Identify which cell holds the provided text, then report its [x, y] central coordinate. 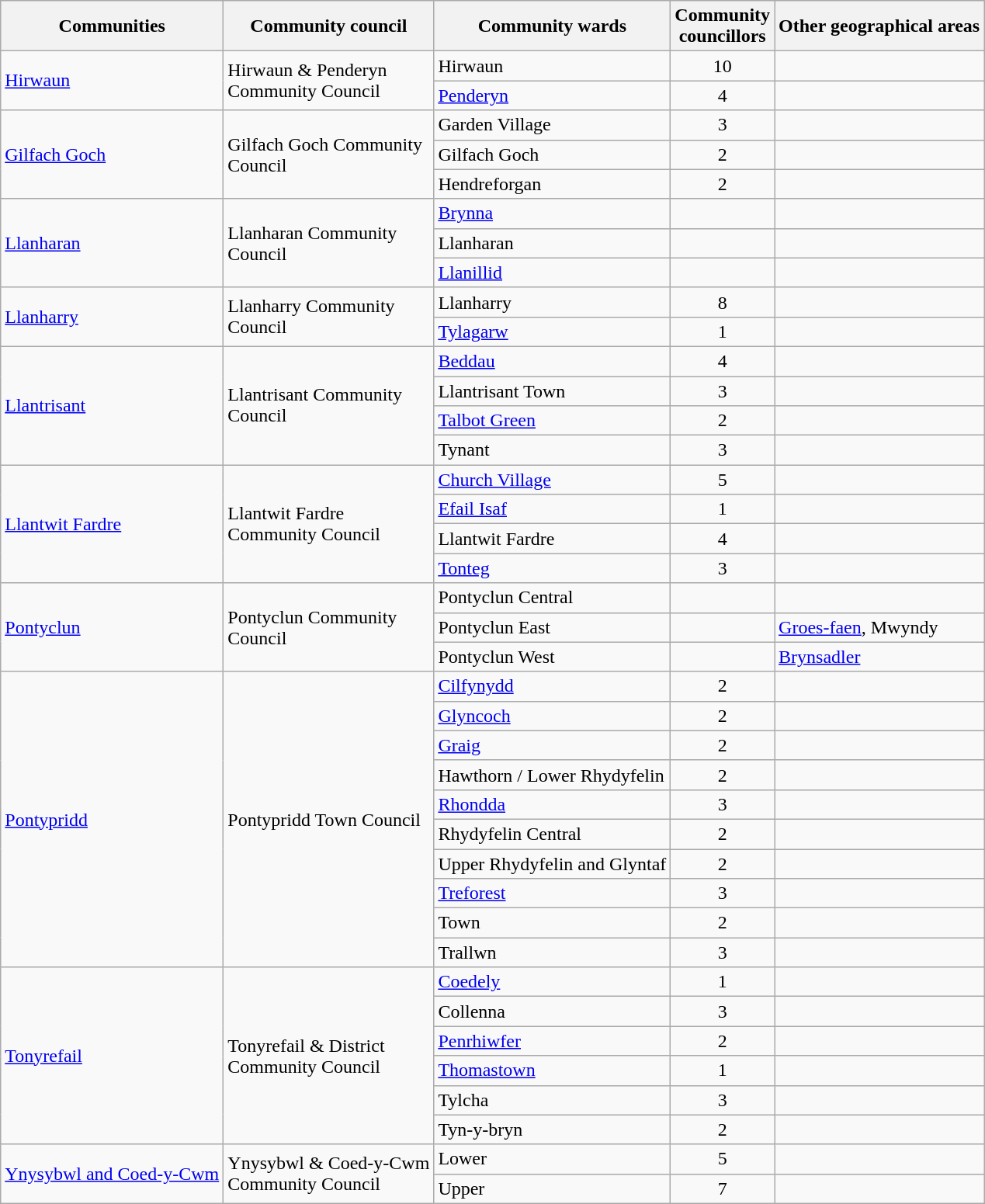
Gilfach Goch CommunityCouncil [329, 154]
Llantrisant [112, 405]
Pontyclun [112, 627]
Hawthorn / Lower Rhydyfelin [553, 775]
10 [723, 66]
Beddau [553, 361]
Garden Village [553, 125]
Community wards [553, 26]
Talbot Green [553, 421]
Collenna [553, 1011]
Llanharan CommunityCouncil [329, 243]
Tylagarw [553, 331]
Llantrisant Town [553, 390]
Penderyn [553, 95]
Graig [553, 745]
Ynysybwl and Coed-y-Cwm [112, 1174]
Community council [329, 26]
Tynant [553, 450]
Penrhiwfer [553, 1041]
Tonyrefail & DistrictCommunity Council [329, 1056]
Upper [553, 1188]
Treforest [553, 893]
Tyn-y-bryn [553, 1129]
Tonyrefail [112, 1056]
Hendreforgan [553, 184]
Llantrisant CommunityCouncil [329, 405]
Groes-faen, Mwyndy [879, 627]
Tonteg [553, 568]
Efail Isaf [553, 509]
7 [723, 1188]
Pontyclun West [553, 657]
Llanharry CommunityCouncil [329, 317]
Brynna [553, 213]
Hirwaun & PenderynCommunity Council [329, 81]
Trallwn [553, 952]
Communitycouncillors [723, 26]
Cilfynydd [553, 686]
Church Village [553, 480]
Communities [112, 26]
Pontyclun East [553, 627]
Pontypridd Town Council [329, 820]
Llanillid [553, 272]
Rhydyfelin Central [553, 834]
Rhondda [553, 804]
Pontypridd [112, 820]
Thomastown [553, 1070]
Other geographical areas [879, 26]
Llantwit FardreCommunity Council [329, 524]
Coedely [553, 982]
Pontyclun Central [553, 598]
Glyncoch [553, 716]
Pontyclun CommunityCouncil [329, 627]
Lower [553, 1159]
Brynsadler [879, 657]
Town [553, 923]
8 [723, 302]
Tylcha [553, 1100]
Ynysybwl & Coed-y-CwmCommunity Council [329, 1174]
Upper Rhydyfelin and Glyntaf [553, 864]
